Extract the [x, y] coordinate from the center of the cell holding the provided text.  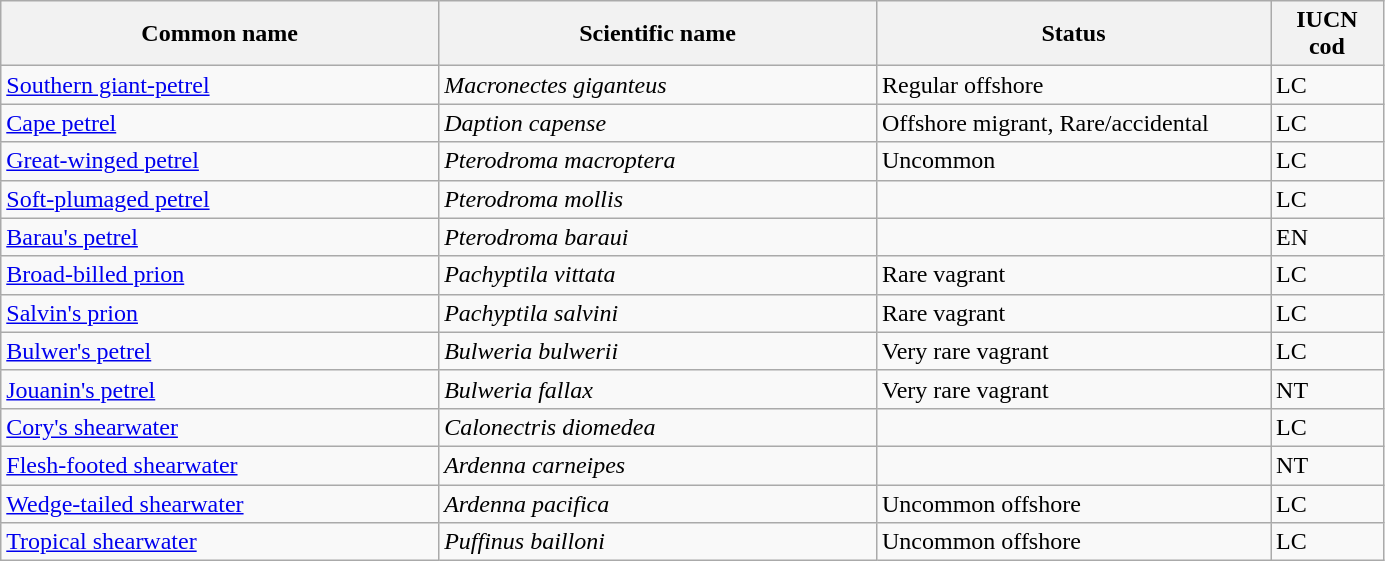
Barau's petrel [220, 237]
Broad-billed prion [220, 275]
Tropical shearwater [220, 542]
Calonectris diomedea [658, 427]
Daption capense [658, 123]
Uncommon [1073, 161]
Pachyptila salvini [658, 313]
Regular offshore [1073, 85]
Wedge-tailed shearwater [220, 503]
Flesh-footed shearwater [220, 465]
Common name [220, 34]
Great-winged petrel [220, 161]
Cory's shearwater [220, 427]
Pachyptila vittata [658, 275]
Jouanin's petrel [220, 389]
Pterodroma macroptera [658, 161]
Macronectes giganteus [658, 85]
Bulweria bulwerii [658, 351]
Offshore migrant, Rare/accidental [1073, 123]
Pterodroma baraui [658, 237]
Ardenna carneipes [658, 465]
Ardenna pacifica [658, 503]
Bulweria fallax [658, 389]
Cape petrel [220, 123]
Bulwer's petrel [220, 351]
Soft-plumaged petrel [220, 199]
Pterodroma mollis [658, 199]
IUCN cod [1328, 34]
Puffinus bailloni [658, 542]
Status [1073, 34]
Salvin's prion [220, 313]
Southern giant-petrel [220, 85]
Scientific name [658, 34]
EN [1328, 237]
